Scan for the cell matching the given text and deliver its [X, Y] coordinate at center. 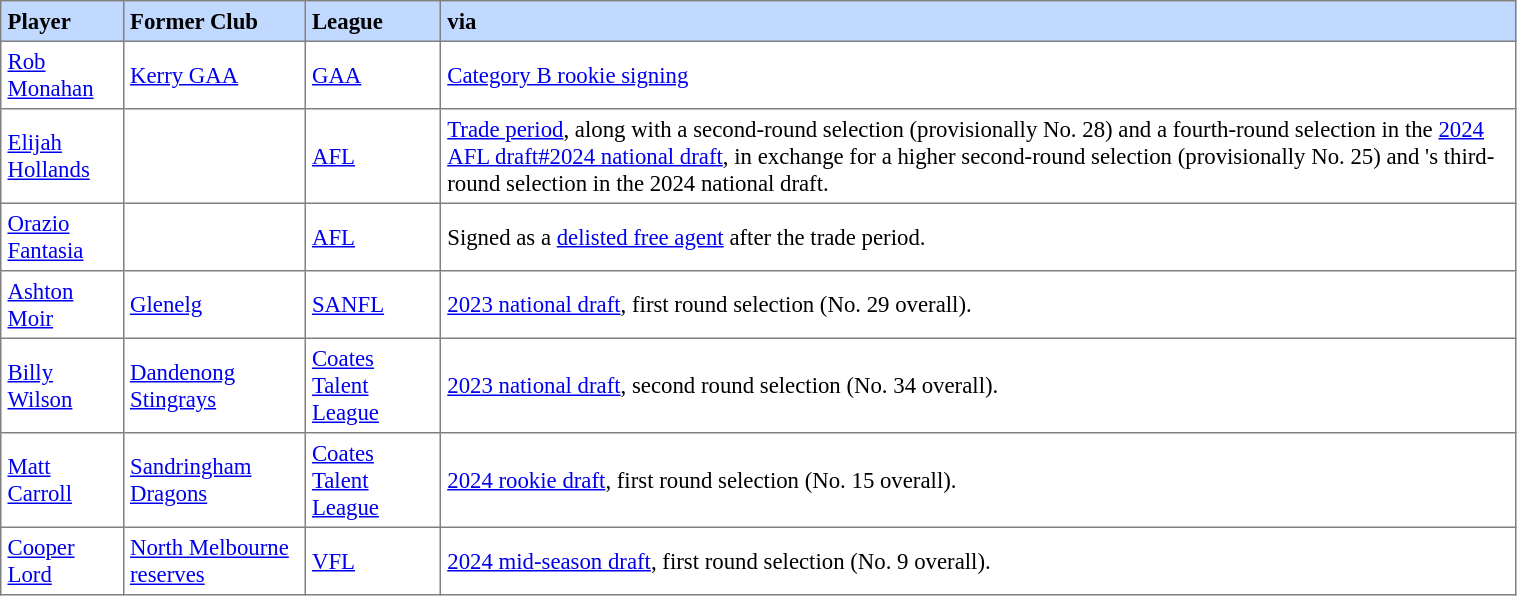
GAA [372, 75]
Player [62, 21]
2023 national draft, first round selection (No. 29 overall). [978, 305]
SANFL [372, 305]
Elijah Hollands [62, 156]
Billy Wilson [62, 385]
Ashton Moir [62, 305]
2024 mid-season draft, first round selection (No. 9 overall). [978, 561]
Category B rookie signing [978, 75]
2024 rookie draft, first round selection (No. 15 overall). [978, 480]
Dandenong Stingrays [214, 385]
League [372, 21]
VFL [372, 561]
Signed as a delisted free agent after the trade period. [978, 237]
Matt Carroll [62, 480]
Orazio Fantasia [62, 237]
North Melbourne reserves [214, 561]
Former Club [214, 21]
Sandringham Dragons [214, 480]
via [978, 21]
Rob Monahan [62, 75]
Glenelg [214, 305]
Kerry GAA [214, 75]
2023 national draft, second round selection (No. 34 overall). [978, 385]
Cooper Lord [62, 561]
